Find where the given text appears and provide that cell's center as (X, Y) coordinate. 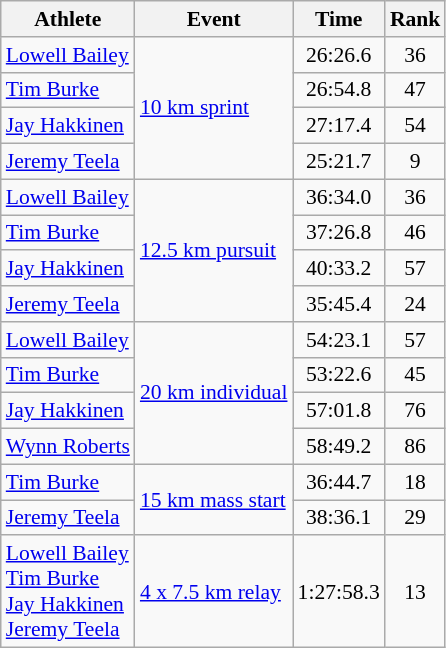
54:23.1 (339, 340)
29 (416, 518)
58:49.2 (339, 447)
13 (416, 592)
86 (416, 447)
18 (416, 482)
4 x 7.5 km relay (214, 592)
38:36.1 (339, 518)
54 (416, 126)
10 km sprint (214, 108)
25:21.7 (339, 162)
Lowell BaileyTim BurkeJay HakkinenJeremy Teela (68, 592)
Wynn Roberts (68, 447)
45 (416, 375)
Rank (416, 19)
35:45.4 (339, 304)
47 (416, 90)
1:27:58.3 (339, 592)
53:22.6 (339, 375)
36:34.0 (339, 197)
57:01.8 (339, 411)
Athlete (68, 19)
12.5 km pursuit (214, 250)
Time (339, 19)
24 (416, 304)
46 (416, 233)
9 (416, 162)
37:26.8 (339, 233)
15 km mass start (214, 500)
40:33.2 (339, 269)
20 km individual (214, 393)
27:17.4 (339, 126)
26:26.6 (339, 55)
36:44.7 (339, 482)
76 (416, 411)
Event (214, 19)
26:54.8 (339, 90)
